Locate the cell with the specified text and output its [X, Y] center coordinate. 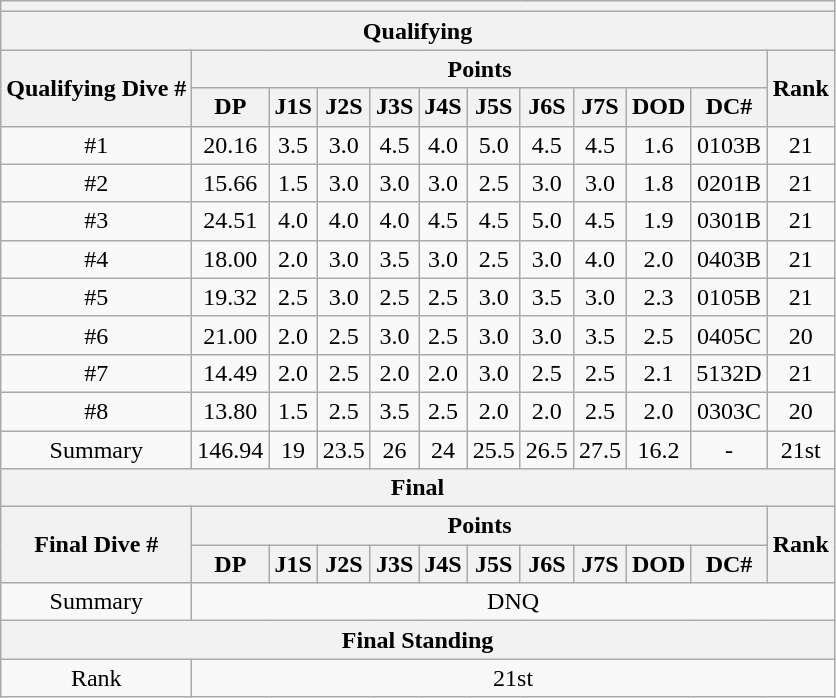
Final [418, 488]
15.66 [230, 183]
Qualifying Dive # [96, 88]
1.6 [658, 145]
#6 [96, 335]
1.9 [658, 221]
DNQ [513, 602]
Final Dive # [96, 545]
14.49 [230, 373]
0201B [729, 183]
0303C [729, 411]
146.94 [230, 449]
Qualifying [418, 31]
27.5 [600, 449]
#2 [96, 183]
18.00 [230, 259]
26 [394, 449]
0103B [729, 145]
#1 [96, 145]
25.5 [494, 449]
13.80 [230, 411]
2.1 [658, 373]
2.3 [658, 297]
0105B [729, 297]
#4 [96, 259]
19.32 [230, 297]
Final Standing [418, 640]
#3 [96, 221]
#7 [96, 373]
1.8 [658, 183]
#5 [96, 297]
23.5 [344, 449]
21.00 [230, 335]
26.5 [546, 449]
19 [293, 449]
5132D [729, 373]
#8 [96, 411]
20.16 [230, 145]
0301B [729, 221]
24 [443, 449]
- [729, 449]
0403B [729, 259]
0405C [729, 335]
16.2 [658, 449]
24.51 [230, 221]
